Extract the (x, y) coordinate from the center of the cell holding the provided text.  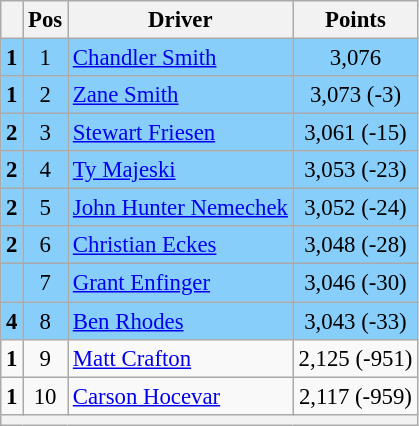
3,046 (-30) (355, 283)
3,048 (-28) (355, 245)
3 (46, 133)
3,053 (-23) (355, 170)
9 (46, 358)
5 (46, 208)
3,061 (-15) (355, 133)
7 (46, 283)
8 (46, 321)
3,073 (-3) (355, 95)
John Hunter Nemechek (181, 208)
3,076 (355, 58)
Pos (46, 20)
Christian Eckes (181, 245)
Ty Majeski (181, 170)
6 (46, 245)
3,043 (-33) (355, 321)
2,117 (-959) (355, 396)
10 (46, 396)
Matt Crafton (181, 358)
Chandler Smith (181, 58)
Carson Hocevar (181, 396)
Ben Rhodes (181, 321)
2,125 (-951) (355, 358)
Zane Smith (181, 95)
Driver (181, 20)
Stewart Friesen (181, 133)
Grant Enfinger (181, 283)
Points (355, 20)
3,052 (-24) (355, 208)
